Provide the [X, Y] coordinate of the cell's center where the given text is located.  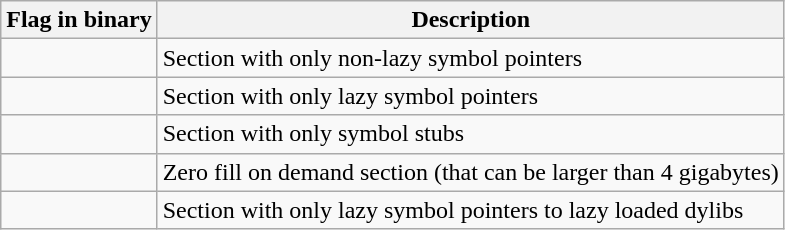
Section with only non-lazy symbol pointers [470, 58]
Section with only symbol stubs [470, 134]
Zero fill on demand section (that can be larger than 4 gigabytes) [470, 172]
Section with only lazy symbol pointers to lazy loaded dylibs [470, 210]
Section with only lazy symbol pointers [470, 96]
Description [470, 20]
Flag in binary [79, 20]
